Provide the [x, y] coordinate of the cell's center where the given text is located.  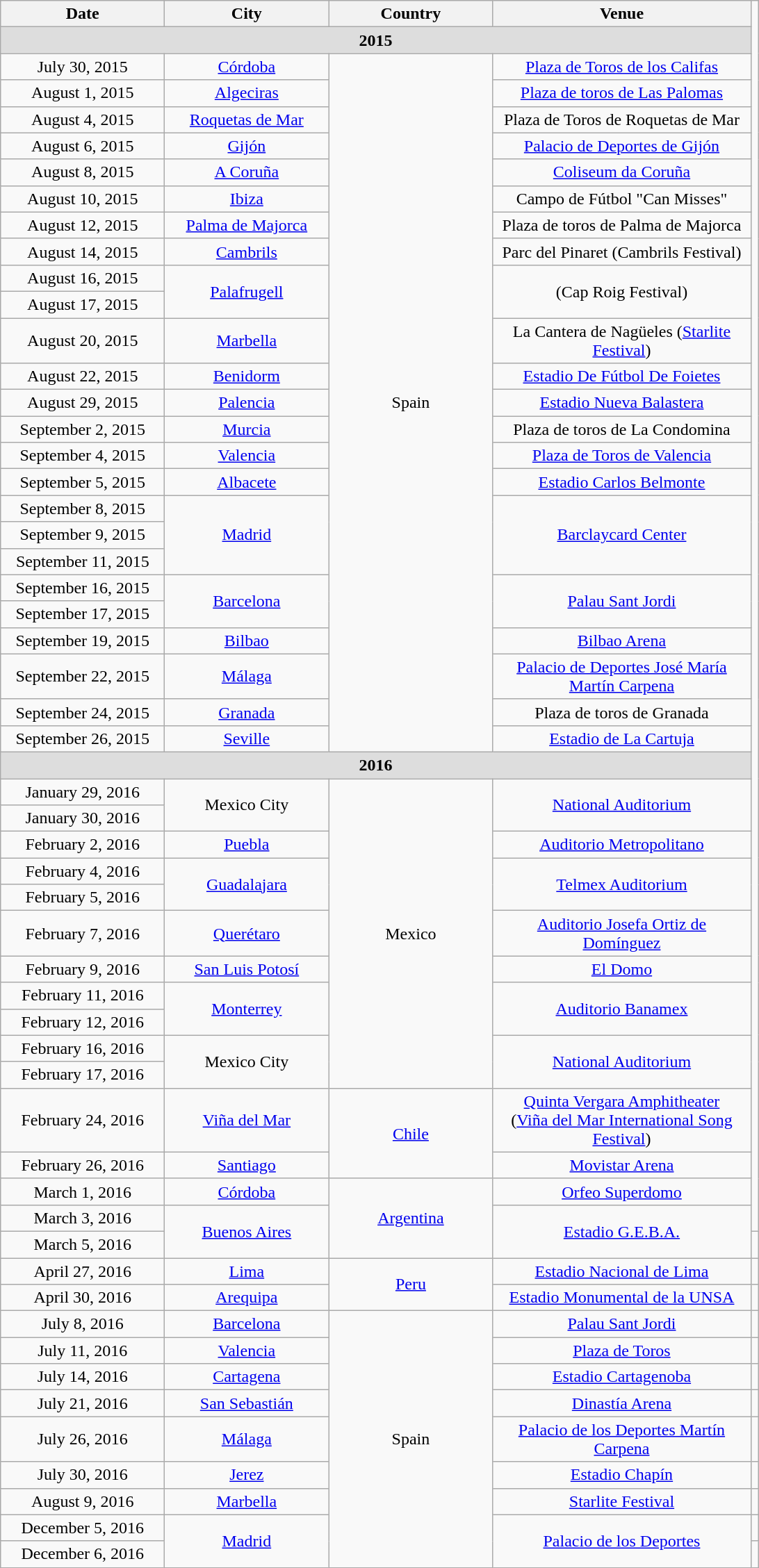
2016 [375, 765]
City [247, 14]
Cartagena [247, 1377]
February 11, 2016 [83, 996]
Estadio De Fútbol De Foietes [621, 377]
Murcia [247, 429]
February 26, 2016 [83, 1165]
February 5, 2016 [83, 898]
July 11, 2016 [83, 1351]
September 26, 2015 [83, 738]
Roquetas de Mar [247, 119]
September 9, 2015 [83, 535]
Palma de Majorca [247, 225]
August 8, 2015 [83, 172]
Santiago [247, 1165]
September 2, 2015 [83, 429]
August 22, 2015 [83, 377]
Palacio de los Deportes Martín Carpena [621, 1439]
January 30, 2016 [83, 818]
July 26, 2016 [83, 1439]
Estadio Nacional de Lima [621, 1271]
Arequipa [247, 1298]
San Sebastián [247, 1403]
Peru [411, 1284]
Palencia [247, 403]
Chile [411, 1133]
August 29, 2015 [83, 403]
Bilbao [247, 641]
August 9, 2016 [83, 1501]
Querétaro [247, 934]
Estadio Chapín [621, 1475]
Plaza de toros de Las Palomas [621, 93]
July 14, 2016 [83, 1377]
Plaza de toros de Granada [621, 712]
September 17, 2015 [83, 614]
August 17, 2015 [83, 304]
February 17, 2016 [83, 1075]
Plaza de Toros de los Califas [621, 67]
Palacio de los Deportes [621, 1541]
Guadalajara [247, 884]
Telmex Auditorium [621, 884]
August 20, 2015 [83, 340]
September 16, 2015 [83, 588]
Lima [247, 1271]
August 4, 2015 [83, 119]
Estadio Cartagenoba [621, 1377]
August 12, 2015 [83, 225]
Estadio Nueva Balastera [621, 403]
April 27, 2016 [83, 1271]
Orfeo Superdomo [621, 1191]
January 29, 2016 [83, 791]
(Cap Roig Festival) [621, 291]
Gijón [247, 146]
Plaza de Toros de Valencia [621, 456]
Plaza de toros de La Condomina [621, 429]
Plaza de Toros [621, 1351]
September 11, 2015 [83, 561]
El Domo [621, 969]
August 16, 2015 [83, 278]
July 30, 2015 [83, 67]
Algeciras [247, 93]
Mexico [411, 933]
February 16, 2016 [83, 1048]
August 1, 2015 [83, 93]
Plaza de toros de Palma de Majorca [621, 225]
August 6, 2015 [83, 146]
Date [83, 14]
March 3, 2016 [83, 1218]
February 7, 2016 [83, 934]
Granada [247, 712]
Campo de Fútbol "Can Misses" [621, 199]
Quinta Vergara Amphitheater(Viña del Mar International Song Festival) [621, 1120]
Country [411, 14]
Estadio Carlos Belmonte [621, 482]
Puebla [247, 845]
February 24, 2016 [83, 1120]
December 6, 2016 [83, 1554]
Ibiza [247, 199]
Cambrils [247, 251]
Bilbao Arena [621, 641]
2015 [375, 40]
Coliseum da Coruña [621, 172]
September 22, 2015 [83, 677]
Jerez [247, 1475]
August 14, 2015 [83, 251]
Parc del Pinaret (Cambrils Festival) [621, 251]
La Cantera de Nagüeles (Starlite Festival) [621, 340]
September 19, 2015 [83, 641]
August 10, 2015 [83, 199]
July 21, 2016 [83, 1403]
San Luis Potosí [247, 969]
March 1, 2016 [83, 1191]
February 4, 2016 [83, 871]
Albacete [247, 482]
Benidorm [247, 377]
December 5, 2016 [83, 1528]
Venue [621, 14]
February 12, 2016 [83, 1022]
September 24, 2015 [83, 712]
April 30, 2016 [83, 1298]
Estadio de La Cartuja [621, 738]
A Coruña [247, 172]
Palacio de Deportes de Gijón [621, 146]
July 30, 2016 [83, 1475]
Auditorio Banamex [621, 1009]
Plaza de Toros de Roquetas de Mar [621, 119]
Monterrey [247, 1009]
February 9, 2016 [83, 969]
Movistar Arena [621, 1165]
Dinastía Arena [621, 1403]
Auditorio Metropolitano [621, 845]
Starlite Festival [621, 1501]
Auditorio Josefa Ortiz de Domínguez [621, 934]
Seville [247, 738]
September 8, 2015 [83, 509]
July 8, 2016 [83, 1324]
March 5, 2016 [83, 1244]
Estadio G.E.B.A. [621, 1231]
Estadio Monumental de la UNSA [621, 1298]
February 2, 2016 [83, 845]
Argentina [411, 1218]
Palacio de Deportes José María Martín Carpena [621, 677]
Palafrugell [247, 291]
September 4, 2015 [83, 456]
Viña del Mar [247, 1120]
Buenos Aires [247, 1231]
September 5, 2015 [83, 482]
Barclaycard Center [621, 535]
